Pinpoint the cell where the given text exists, returning its (x, y) midpoint coordinate. 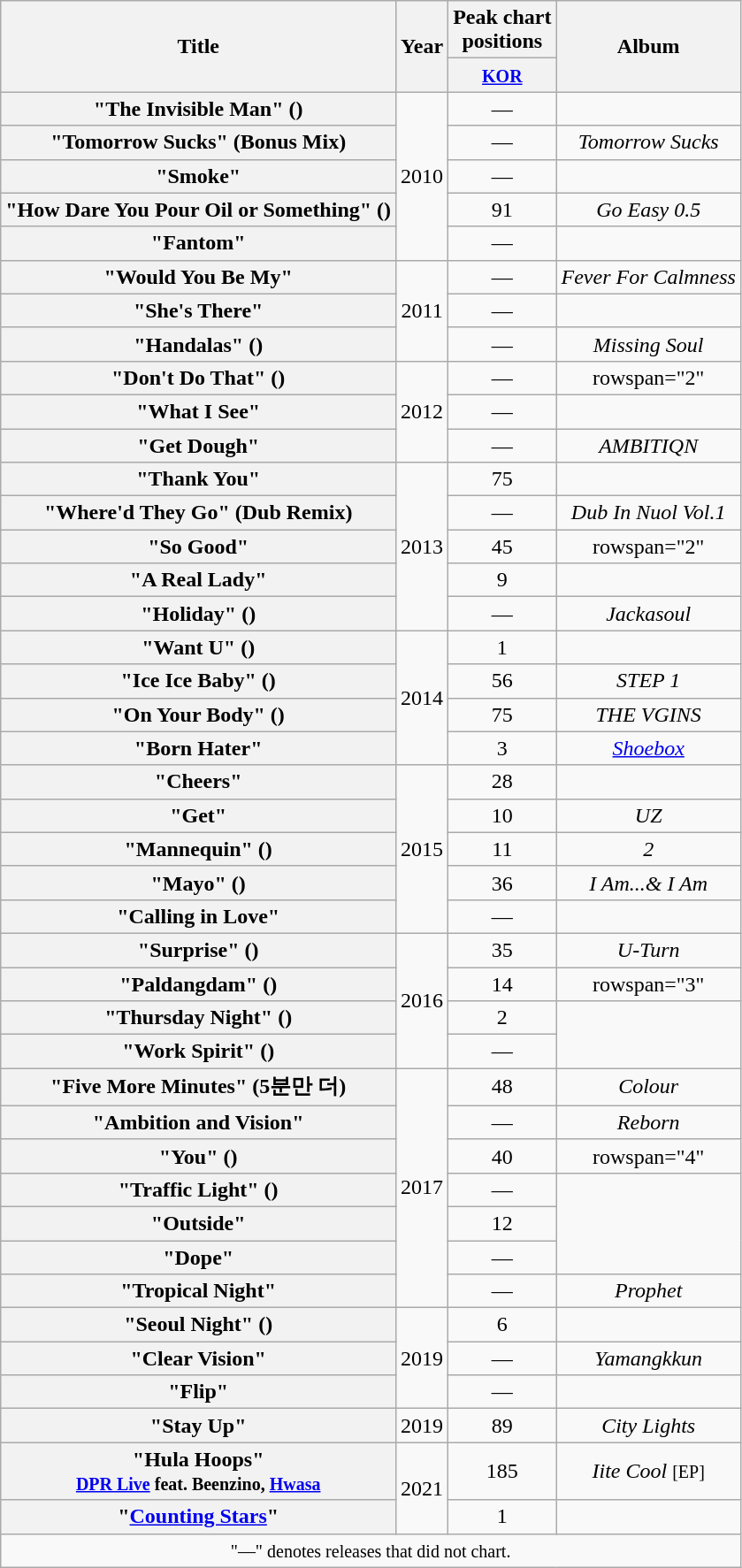
89 (502, 1426)
9 (502, 580)
14 (502, 984)
56 (502, 681)
"Fantom" (198, 243)
U-Turn (648, 950)
"Counting Stars" (198, 1517)
"A Real Lady" (198, 580)
"Tropical Night" (198, 1291)
"Calling in Love" (198, 916)
Reborn (648, 1122)
Iite Cool [EP] (648, 1472)
"Stay Up" (198, 1426)
"Surprise" () (198, 950)
"On Your Body" () (198, 715)
Dub In Nuol Vol.1 (648, 513)
AMBITIQN (648, 445)
"Mayo" () (198, 883)
"Ambition and Vision" (198, 1122)
2017 (423, 1189)
91 (502, 210)
"Seoul Night" () (198, 1325)
"You" () (198, 1156)
2010 (423, 176)
"Ice Ice Baby" () (198, 681)
"Holiday" () (198, 614)
"Handalas" () (198, 344)
3 (502, 748)
"Dope" (198, 1257)
"Thank You" (198, 479)
12 (502, 1223)
"Want U" () (198, 647)
Title (198, 46)
"Thursday Night" () (198, 1018)
2015 (423, 849)
"Cheers" (198, 782)
"—" denotes releases that did not chart. (371, 1550)
"Work Spirit" () (198, 1052)
STEP 1 (648, 681)
185 (502, 1472)
"Smoke" (198, 176)
"She's There" (198, 310)
rowspan="4" (648, 1156)
Album (648, 46)
UZ (648, 815)
"Mannequin" () (198, 849)
"Born Hater" (198, 748)
2011 (423, 310)
City Lights (648, 1426)
48 (502, 1088)
2016 (423, 1000)
"Don't Do That" () (198, 378)
2021 (423, 1488)
2012 (423, 411)
"What I See" (198, 411)
36 (502, 883)
"Get Dough" (198, 445)
"Flip" (198, 1392)
Year (423, 46)
THE VGINS (648, 715)
"Get" (198, 815)
"The Invisible Man" () (198, 109)
"How Dare You Pour Oil or Something" () (198, 210)
Missing Soul (648, 344)
Prophet (648, 1291)
I Am...& I Am (648, 883)
"So Good" (198, 547)
11 (502, 849)
Shoebox (648, 748)
2014 (423, 698)
45 (502, 547)
"Paldangdam" () (198, 984)
Yamangkkun (648, 1358)
28 (502, 782)
"Traffic Light" () (198, 1189)
"Outside" (198, 1223)
2013 (423, 547)
Tomorrow Sucks (648, 142)
"Hula Hoops"DPR Live feat. Beenzino, Hwasa (198, 1472)
KOR (502, 75)
Fever For Calmness (648, 277)
40 (502, 1156)
rowspan="3" (648, 984)
10 (502, 815)
Jackasoul (648, 614)
"Would You Be My" (198, 277)
Colour (648, 1088)
Go Easy 0.5 (648, 210)
"Where'd They Go" (Dub Remix) (198, 513)
Peak chart positions (502, 30)
"Tomorrow Sucks" (Bonus Mix) (198, 142)
"Five More Minutes" (5분만 더) (198, 1088)
"Clear Vision" (198, 1358)
35 (502, 950)
6 (502, 1325)
